Output the [x, y] coordinate of the center of the cell containing the given text.  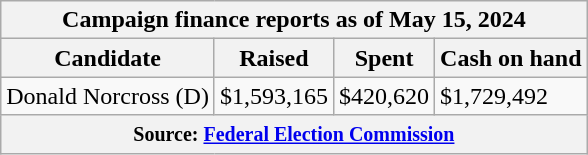
Campaign finance reports as of May 15, 2024 [294, 20]
$1,593,165 [274, 96]
Donald Norcross (D) [108, 96]
Raised [274, 58]
Spent [384, 58]
Candidate [108, 58]
Cash on hand [511, 58]
$1,729,492 [511, 96]
Source: Federal Election Commission [294, 134]
$420,620 [384, 96]
